Provide the [X, Y] coordinate of the cell's center where the given text is located.  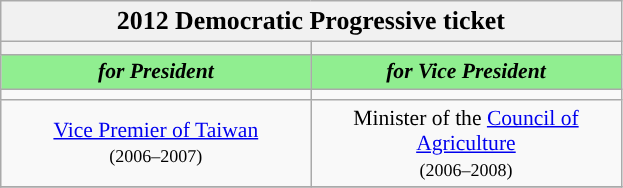
Vice Premier of Taiwan(2006–2007) [156, 144]
2012 Democratic Progressive ticket [311, 21]
for President [156, 72]
Minister of the Council of Agriculture(2006–2008) [466, 144]
for Vice President [466, 72]
